For the text-containing cell, return its midpoint in (X, Y) coordinate format. 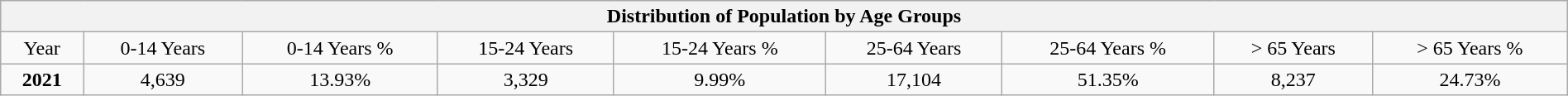
17,104 (915, 79)
Year (42, 48)
15-24 Years (526, 48)
51.35% (1108, 79)
24.73% (1470, 79)
8,237 (1293, 79)
> 65 Years % (1470, 48)
3,329 (526, 79)
Distribution of Population by Age Groups (784, 17)
25-64 Years (915, 48)
> 65 Years (1293, 48)
15-24 Years % (719, 48)
13.93% (340, 79)
2021 (42, 79)
0-14 Years % (340, 48)
9.99% (719, 79)
0-14 Years (163, 48)
4,639 (163, 79)
25-64 Years % (1108, 48)
